For the text-containing cell, return its midpoint in [X, Y] coordinate format. 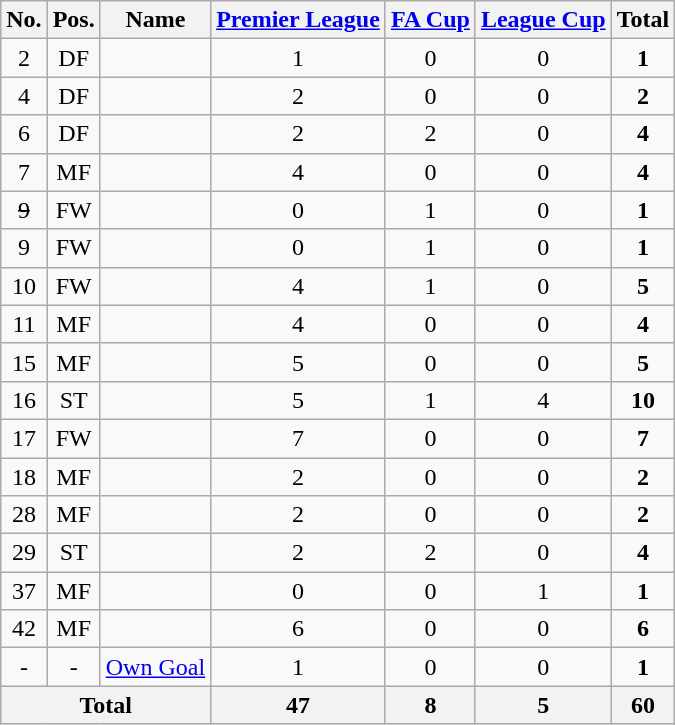
18 [24, 477]
League Cup [543, 20]
47 [298, 705]
60 [643, 705]
15 [24, 362]
17 [24, 438]
11 [24, 324]
Premier League [298, 20]
Own Goal [155, 667]
28 [24, 515]
37 [24, 591]
FA Cup [430, 20]
16 [24, 400]
Name [155, 20]
42 [24, 629]
No. [24, 20]
29 [24, 553]
8 [430, 705]
Pos. [74, 20]
